Detect which cell encompasses the target text, then output its [x, y] center coordinate. 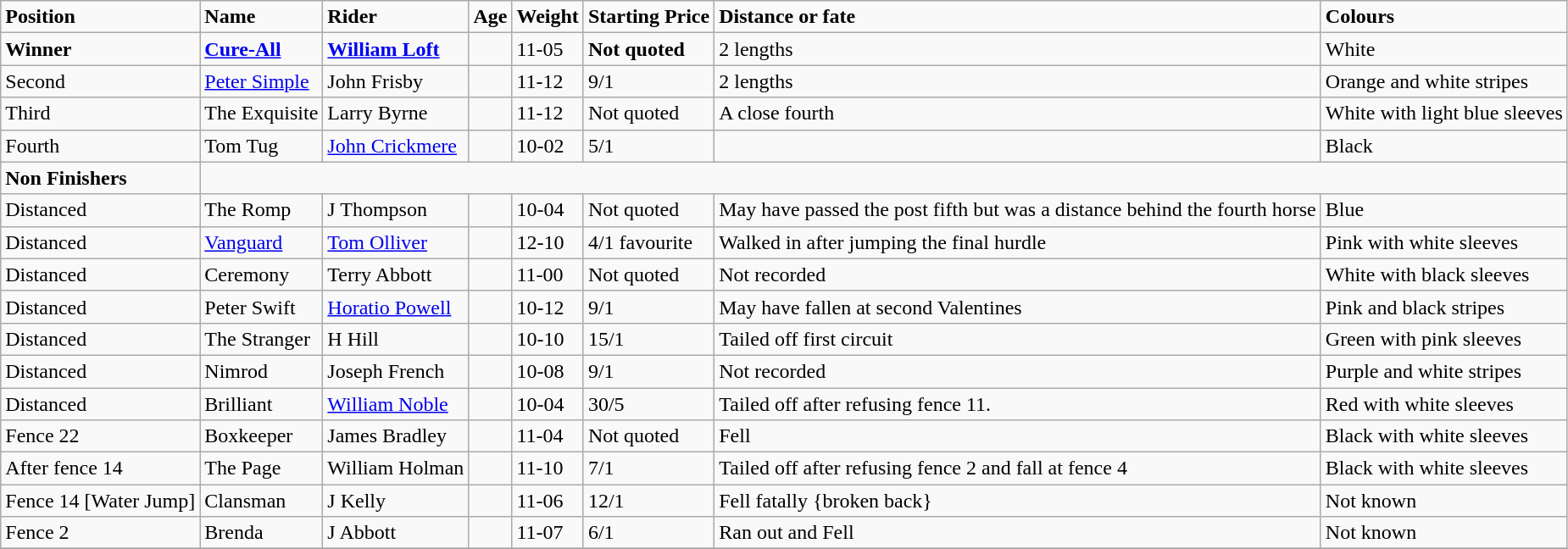
Boxkeeper [261, 436]
Weight [548, 17]
Rider [396, 17]
Fence 22 [100, 436]
Colours [1444, 17]
Orange and white stripes [1444, 81]
H Hill [396, 339]
Winner [100, 49]
7/1 [648, 469]
11-00 [548, 274]
Clansman [261, 501]
6/1 [648, 533]
The Exquisite [261, 114]
11-07 [548, 533]
John Crickmere [396, 146]
Peter Simple [261, 81]
Peter Swift [261, 307]
11-05 [548, 49]
11-04 [548, 436]
15/1 [648, 339]
J Thompson [396, 210]
Ran out and Fell [1018, 533]
May have fallen at second Valentines [1018, 307]
Second [100, 81]
4/1 favourite [648, 242]
Fell [1018, 436]
Purple and white stripes [1444, 371]
Larry Byrne [396, 114]
J Abbott [396, 533]
Walked in after jumping the final hurdle [1018, 242]
10-10 [548, 339]
Non Finishers [100, 178]
11-06 [548, 501]
Green with pink sleeves [1444, 339]
William Loft [396, 49]
10-12 [548, 307]
The Page [261, 469]
12/1 [648, 501]
John Frisby [396, 81]
Pink and black stripes [1444, 307]
12-10 [548, 242]
After fence 14 [100, 469]
5/1 [648, 146]
30/5 [648, 404]
Brenda [261, 533]
Terry Abbott [396, 274]
Cure-All [261, 49]
White [1444, 49]
Name [261, 17]
Joseph French [396, 371]
Distance or fate [1018, 17]
Fell fatally {broken back} [1018, 501]
James Bradley [396, 436]
Position [100, 17]
Horatio Powell [396, 307]
10-08 [548, 371]
J Kelly [396, 501]
Black [1444, 146]
11-10 [548, 469]
10-02 [548, 146]
Tom Olliver [396, 242]
Starting Price [648, 17]
Tom Tug [261, 146]
Brilliant [261, 404]
William Holman [396, 469]
Fourth [100, 146]
The Stranger [261, 339]
Age [490, 17]
Ceremony [261, 274]
Tailed off first circuit [1018, 339]
Nimrod [261, 371]
Tailed off after refusing fence 11. [1018, 404]
Pink with white sleeves [1444, 242]
The Romp [261, 210]
Tailed off after refusing fence 2 and fall at fence 4 [1018, 469]
William Noble [396, 404]
Fence 2 [100, 533]
Fence 14 [Water Jump] [100, 501]
Third [100, 114]
Red with white sleeves [1444, 404]
A close fourth [1018, 114]
White with light blue sleeves [1444, 114]
White with black sleeves [1444, 274]
May have passed the post fifth but was a distance behind the fourth horse [1018, 210]
Blue [1444, 210]
Vanguard [261, 242]
